Capture the cell that displays the provided text and extract its [X, Y] central coordinate. 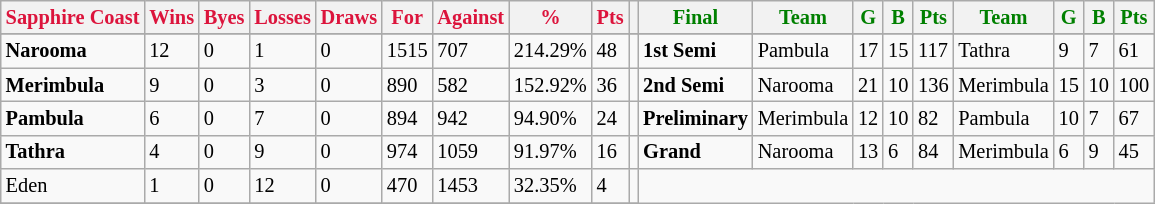
82 [933, 118]
16 [610, 152]
Final [696, 17]
84 [933, 152]
974 [407, 152]
% [550, 17]
1059 [470, 152]
36 [610, 85]
13 [868, 152]
48 [610, 51]
17 [868, 51]
152.92% [550, 85]
894 [407, 118]
470 [407, 186]
3 [282, 85]
Preliminary [696, 118]
1453 [470, 186]
117 [933, 51]
100 [1134, 85]
582 [470, 85]
Against [470, 17]
707 [470, 51]
24 [610, 118]
942 [470, 118]
Draws [349, 17]
Eden [73, 186]
Grand [696, 152]
136 [933, 85]
94.90% [550, 118]
45 [1134, 152]
Losses [282, 17]
91.97% [550, 152]
61 [1134, 51]
Byes [224, 17]
214.29% [550, 51]
21 [868, 85]
67 [1134, 118]
1515 [407, 51]
For [407, 17]
Sapphire Coast [73, 17]
1st Semi [696, 51]
32.35% [550, 186]
890 [407, 85]
Wins [172, 17]
2nd Semi [696, 85]
